Detect which cell encompasses the target text, then output its (X, Y) center coordinate. 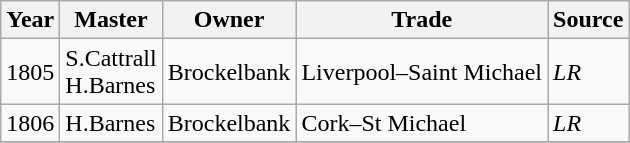
Liverpool–Saint Michael (422, 72)
Owner (229, 20)
Cork–St Michael (422, 123)
1805 (30, 72)
1806 (30, 123)
H.Barnes (111, 123)
Source (588, 20)
Year (30, 20)
Master (111, 20)
Trade (422, 20)
S.CattrallH.Barnes (111, 72)
